Output the (x, y) coordinate of the center of the cell containing the given text.  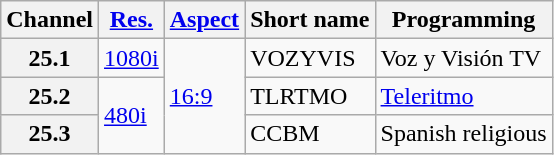
25.1 (50, 58)
Channel (50, 20)
Res. (132, 20)
25.2 (50, 96)
25.3 (50, 134)
1080i (132, 58)
Voz y Visión TV (464, 58)
TLRTMO (310, 96)
16:9 (204, 96)
Spanish religious (464, 134)
Teleritmo (464, 96)
Aspect (204, 20)
Programming (464, 20)
Short name (310, 20)
480i (132, 115)
VOZYVIS (310, 58)
CCBM (310, 134)
